Locate the cell with the specified text and output its (X, Y) center coordinate. 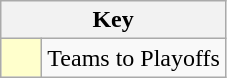
Teams to Playoffs (134, 58)
Key (114, 20)
